Locate the cell with the specified text and output its (X, Y) center coordinate. 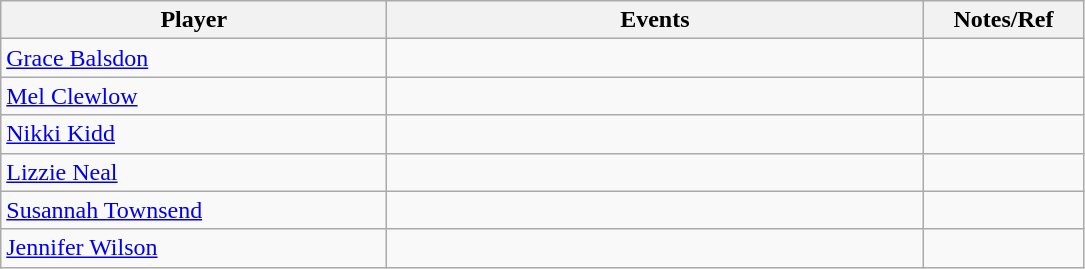
Lizzie Neal (194, 172)
Notes/Ref (1004, 20)
Events (655, 20)
Susannah Townsend (194, 210)
Player (194, 20)
Jennifer Wilson (194, 248)
Nikki Kidd (194, 134)
Mel Clewlow (194, 96)
Grace Balsdon (194, 58)
